Return [x, y] of the center of cell containing provided text 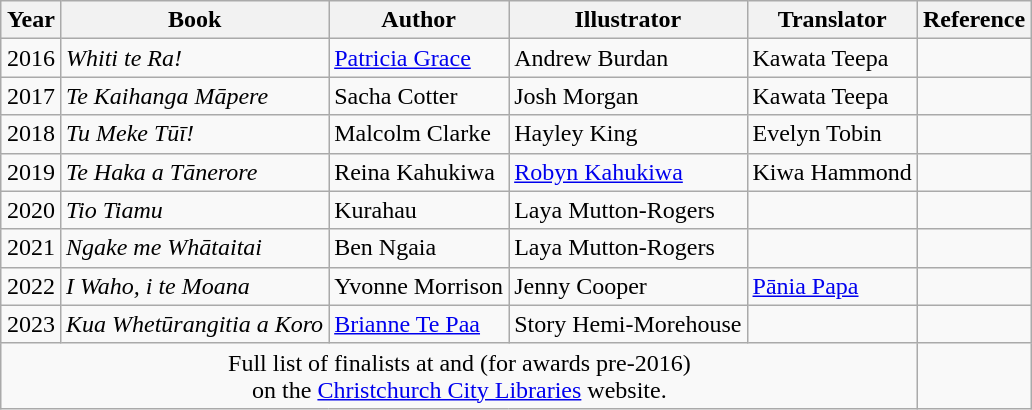
Patricia Grace [419, 58]
2021 [30, 248]
2022 [30, 286]
Tu Meke Tūī! [194, 134]
Kiwa Hammond [832, 172]
Kurahau [419, 210]
Book [194, 20]
Te Kaihanga Māpere [194, 96]
Author [419, 20]
I Waho, i te Moana [194, 286]
2018 [30, 134]
Pānia Papa [832, 286]
Illustrator [628, 20]
Whiti te Ra! [194, 58]
Ngake me Whātaitai [194, 248]
Kua Whetūrangitia a Koro [194, 324]
2023 [30, 324]
Yvonne Morrison [419, 286]
Sacha Cotter [419, 96]
2016 [30, 58]
Andrew Burdan [628, 58]
Reina Kahukiwa [419, 172]
Tio Tiamu [194, 210]
Robyn Kahukiwa [628, 172]
Year [30, 20]
Malcolm Clarke [419, 134]
Jenny Cooper [628, 286]
Translator [832, 20]
Hayley King [628, 134]
Te Haka a Tānerore [194, 172]
Reference [974, 20]
2019 [30, 172]
Full list of finalists at and (for awards pre-2016) on the Christchurch City Libraries website. [459, 376]
Ben Ngaia [419, 248]
Josh Morgan [628, 96]
Brianne Te Paa [419, 324]
Story Hemi-Morehouse [628, 324]
2020 [30, 210]
Evelyn Tobin [832, 134]
2017 [30, 96]
